Return (x, y) of the center of cell containing provided text 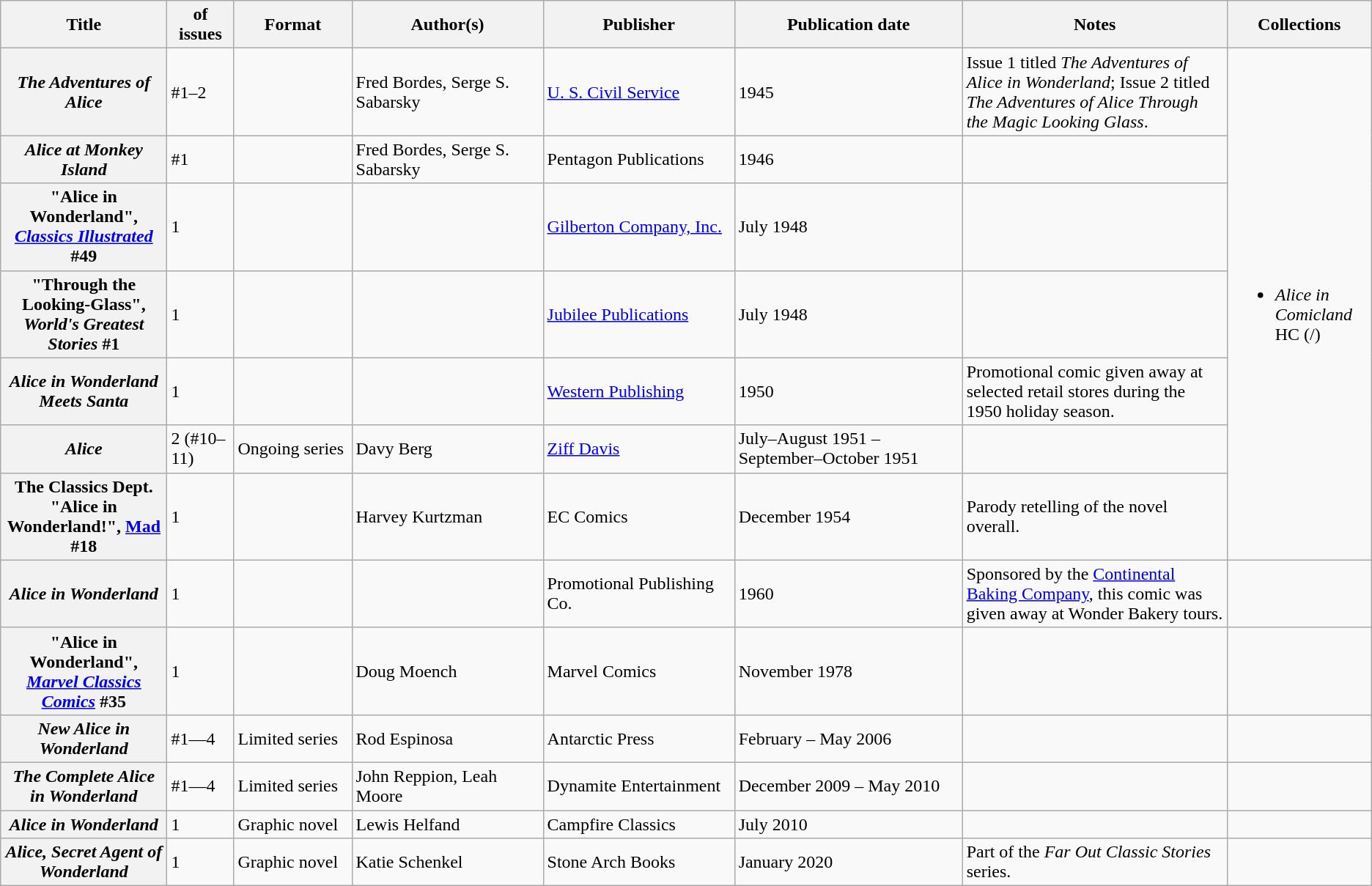
Publication date (849, 25)
1946 (849, 160)
Pentagon Publications (639, 160)
John Reppion, Leah Moore (447, 786)
Ziff Davis (639, 448)
2 (#10–11) (201, 448)
Alice at Monkey Island (84, 160)
Ongoing series (293, 448)
Format (293, 25)
November 1978 (849, 671)
January 2020 (849, 862)
Rod Espinosa (447, 739)
"Alice in Wonderland", Marvel Classics Comics #35 (84, 671)
Lewis Helfand (447, 824)
December 2009 – May 2010 (849, 786)
#1–2 (201, 92)
Parody retelling of the novel overall. (1095, 516)
EC Comics (639, 516)
Dynamite Entertainment (639, 786)
July 2010 (849, 824)
Sponsored by the Continental Baking Company, this comic was given away at Wonder Bakery tours. (1095, 594)
"Through the Looking-Glass", World's Greatest Stories #1 (84, 314)
Antarctic Press (639, 739)
Campfire Classics (639, 824)
Stone Arch Books (639, 862)
New Alice in Wonderland (84, 739)
Publisher (639, 25)
Author(s) (447, 25)
Promotional comic given away at selected retail stores during the 1950 holiday season. (1095, 391)
1960 (849, 594)
"Alice in Wonderland", Classics Illustrated #49 (84, 227)
The Classics Dept. "Alice in Wonderland!", Mad #18 (84, 516)
1945 (849, 92)
Harvey Kurtzman (447, 516)
Collections (1299, 25)
Alice in Wonderland Meets Santa (84, 391)
Title (84, 25)
The Complete Alice in Wonderland (84, 786)
1950 (849, 391)
July–August 1951 – September–October 1951 (849, 448)
Doug Moench (447, 671)
February – May 2006 (849, 739)
Davy Berg (447, 448)
Katie Schenkel (447, 862)
Promotional Publishing Co. (639, 594)
Jubilee Publications (639, 314)
December 1954 (849, 516)
Issue 1 titled The Adventures of Alice in Wonderland; Issue 2 titled The Adventures of Alice Through the Magic Looking Glass. (1095, 92)
Alice, Secret Agent of Wonderland (84, 862)
Alice in Comicland HC (/) (1299, 304)
Part of the Far Out Classic Stories series. (1095, 862)
Notes (1095, 25)
The Adventures of Alice (84, 92)
Gilberton Company, Inc. (639, 227)
#1 (201, 160)
Marvel Comics (639, 671)
U. S. Civil Service (639, 92)
Alice (84, 448)
Western Publishing (639, 391)
of issues (201, 25)
